Locate the cell with the specified text and output its [x, y] center coordinate. 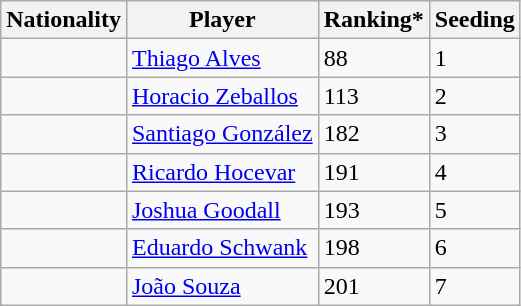
Thiago Alves [222, 58]
Eduardo Schwank [222, 248]
5 [474, 210]
3 [474, 134]
193 [374, 210]
88 [374, 58]
201 [374, 286]
Ranking* [374, 20]
2 [474, 96]
Joshua Goodall [222, 210]
1 [474, 58]
4 [474, 172]
198 [374, 248]
João Souza [222, 286]
Player [222, 20]
191 [374, 172]
Nationality [64, 20]
Santiago González [222, 134]
Horacio Zeballos [222, 96]
7 [474, 286]
Seeding [474, 20]
Ricardo Hocevar [222, 172]
182 [374, 134]
113 [374, 96]
6 [474, 248]
